Determine the (x, y) coordinate at the center of the cell enclosing the given text.  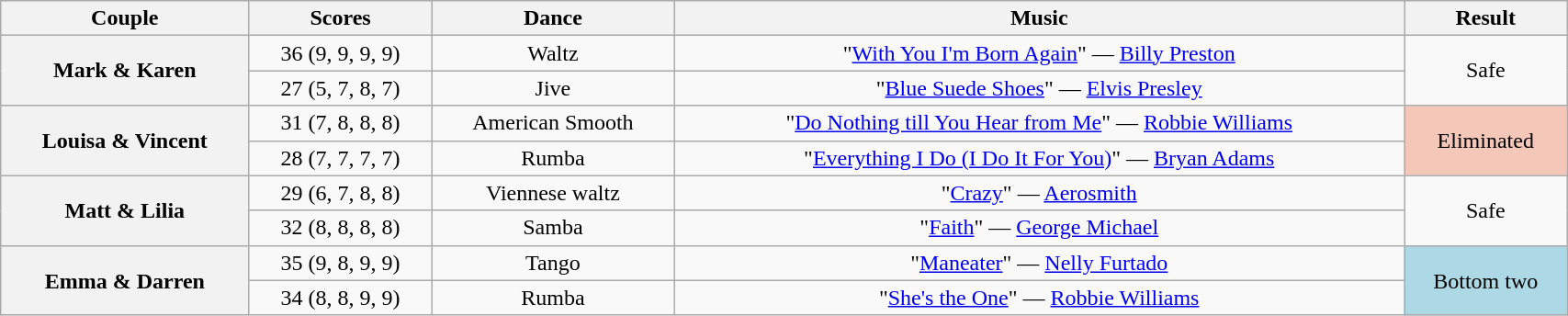
Tango (553, 263)
Waltz (553, 53)
Samba (553, 228)
29 (6, 7, 8, 8) (340, 193)
"Faith" — George Michael (1040, 228)
35 (9, 8, 9, 9) (340, 263)
Viennese waltz (553, 193)
"With You I'm Born Again" — Billy Preston (1040, 53)
27 (5, 7, 8, 7) (340, 88)
Matt & Lilia (125, 210)
28 (7, 7, 7, 7) (340, 158)
Scores (340, 18)
"Blue Suede Shoes" — Elvis Presley (1040, 88)
Couple (125, 18)
Bottom two (1486, 280)
Dance (553, 18)
Mark & Karen (125, 71)
Louisa & Vincent (125, 141)
Eliminated (1486, 141)
34 (8, 8, 9, 9) (340, 298)
American Smooth (553, 123)
Emma & Darren (125, 280)
"Everything I Do (I Do It For You)" — Bryan Adams (1040, 158)
"Crazy" — Aerosmith (1040, 193)
Jive (553, 88)
"Do Nothing till You Hear from Me" — Robbie Williams (1040, 123)
"Maneater" — Nelly Furtado (1040, 263)
31 (7, 8, 8, 8) (340, 123)
"She's the One" — Robbie Williams (1040, 298)
32 (8, 8, 8, 8) (340, 228)
Music (1040, 18)
Result (1486, 18)
36 (9, 9, 9, 9) (340, 53)
